Find where the given text appears and provide that cell's center as (x, y) coordinate. 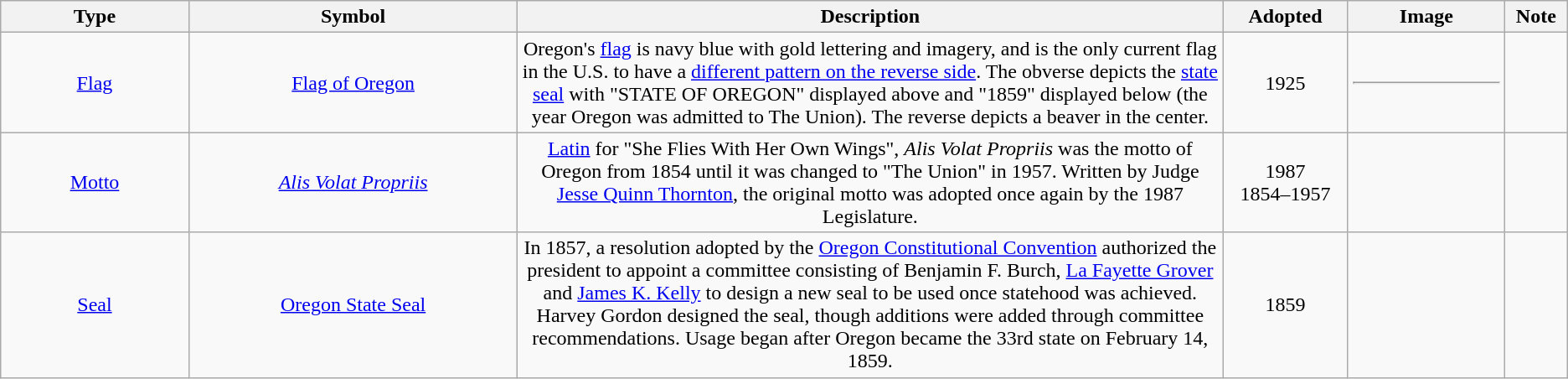
Seal (95, 305)
Symbol (353, 17)
Motto (95, 183)
Flag of Oregon (353, 82)
Alis Volat Propriis (353, 183)
Image (1426, 17)
Description (870, 17)
19871854–1957 (1286, 183)
1859 (1286, 305)
Type (95, 17)
1925 (1286, 82)
Note (1536, 17)
Flag (95, 82)
Oregon State Seal (353, 305)
Adopted (1286, 17)
